Output the (x, y) coordinate of the center of the cell containing the given text.  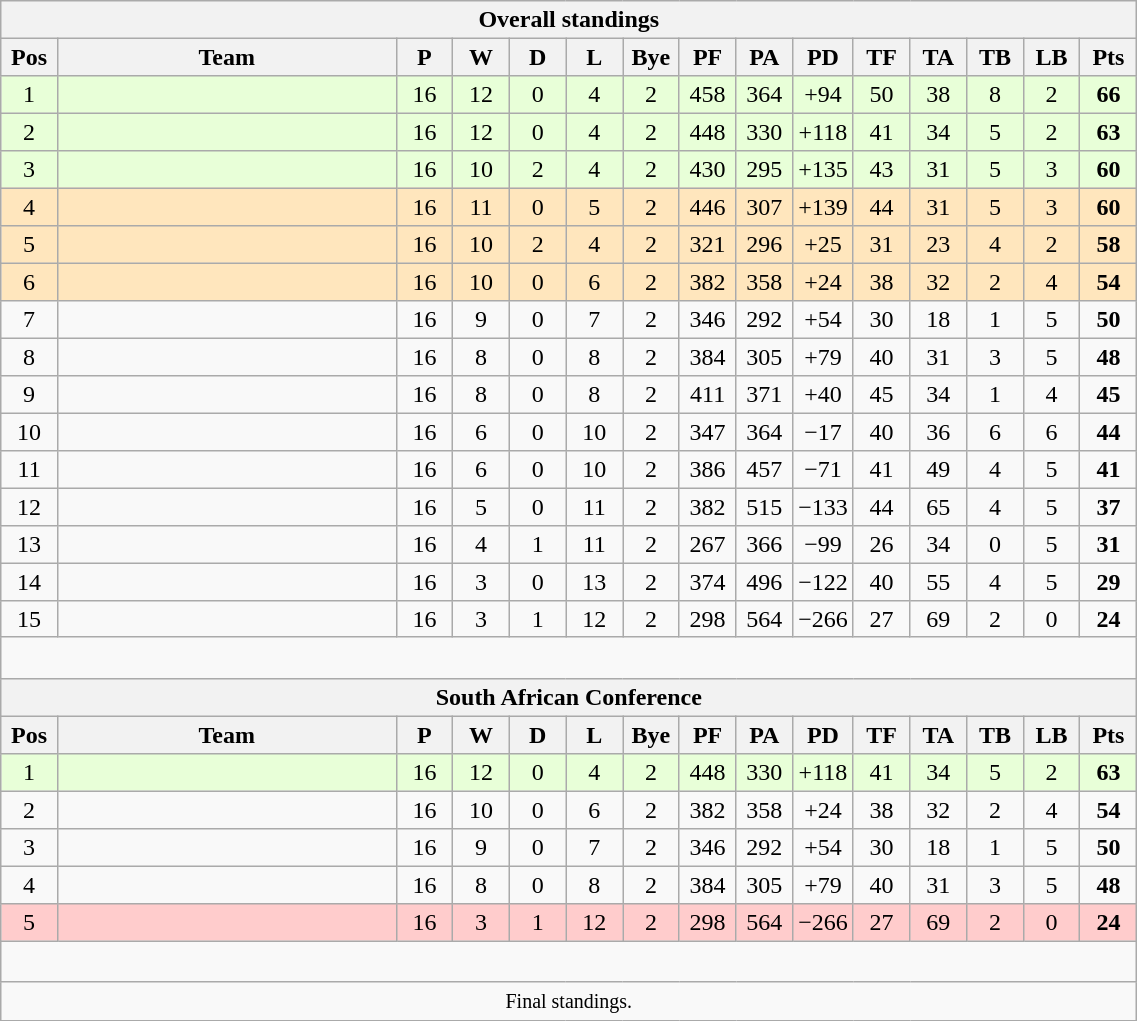
446 (708, 206)
366 (764, 544)
295 (764, 170)
+40 (824, 394)
411 (708, 394)
65 (938, 506)
296 (764, 244)
43 (882, 170)
+25 (824, 244)
29 (1108, 582)
515 (764, 506)
457 (764, 468)
15 (30, 618)
496 (764, 582)
26 (882, 544)
Final standings. (569, 1002)
+94 (824, 94)
−99 (824, 544)
58 (1108, 244)
14 (30, 582)
23 (938, 244)
−17 (824, 432)
347 (708, 432)
430 (708, 170)
−133 (824, 506)
374 (708, 582)
49 (938, 468)
36 (938, 432)
Overall standings (569, 20)
267 (708, 544)
66 (1108, 94)
321 (708, 244)
South African Conference (569, 698)
37 (1108, 506)
+135 (824, 170)
458 (708, 94)
371 (764, 394)
+139 (824, 206)
386 (708, 468)
−122 (824, 582)
55 (938, 582)
307 (764, 206)
−71 (824, 468)
